Return the (X, Y) coordinate for the center point of the cell that contains the specified text.  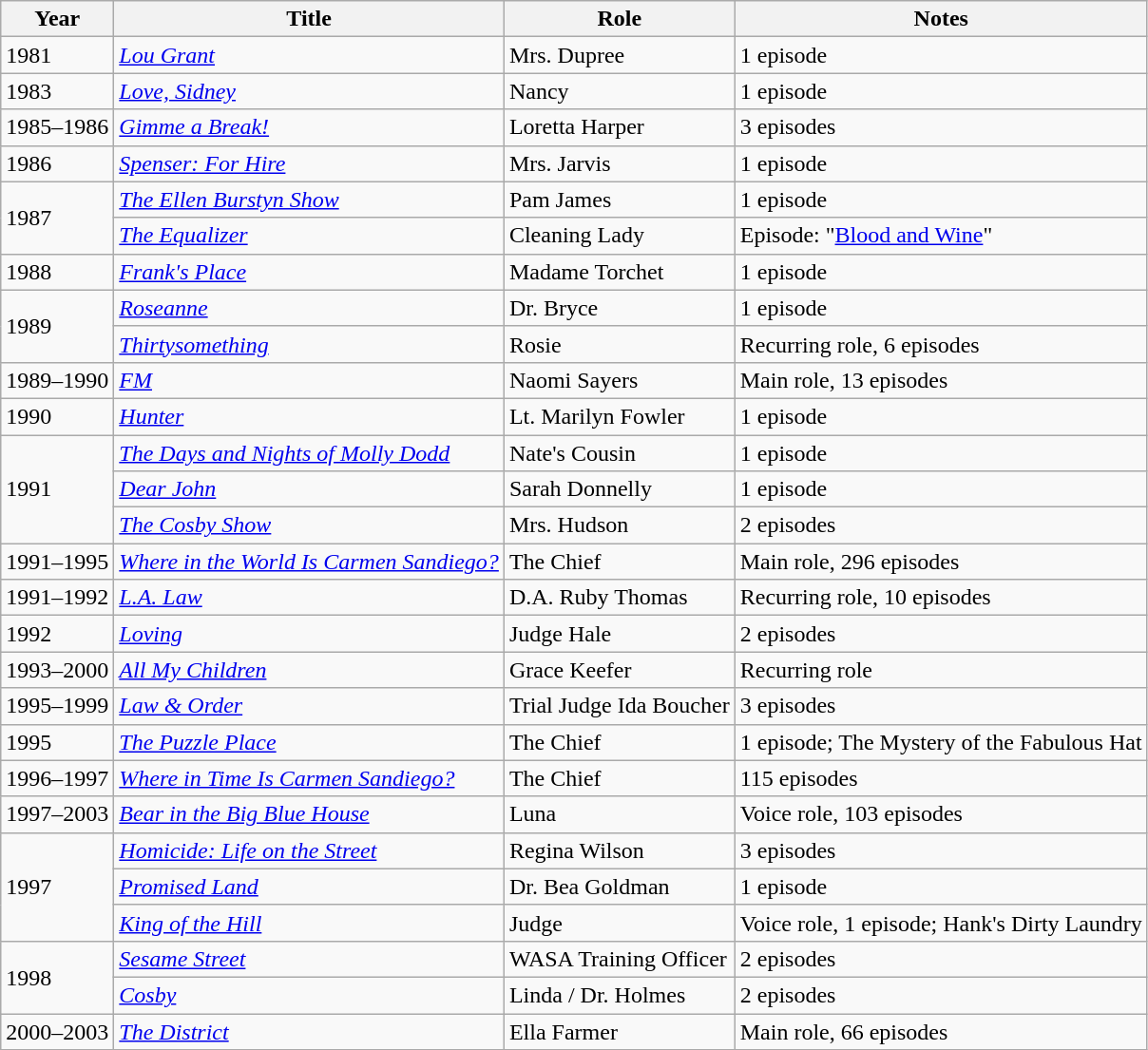
Mrs. Hudson (620, 525)
Promised Land (310, 887)
Lt. Marilyn Fowler (620, 416)
Where in Time Is Carmen Sandiego? (310, 778)
1991–1992 (57, 598)
1981 (57, 55)
Notes (941, 19)
Mrs. Dupree (620, 55)
Title (310, 19)
Dr. Bryce (620, 308)
Thirtysomething (310, 344)
1996–1997 (57, 778)
1987 (57, 218)
Regina Wilson (620, 850)
1988 (57, 272)
1998 (57, 977)
Nancy (620, 91)
Cleaning Lady (620, 236)
1989 (57, 326)
Pam James (620, 200)
Nate's Cousin (620, 453)
Dr. Bea Goldman (620, 887)
King of the Hill (310, 923)
Naomi Sayers (620, 380)
1990 (57, 416)
Main role, 13 episodes (941, 380)
Trial Judge Ida Boucher (620, 706)
Dear John (310, 489)
Sesame Street (310, 959)
All My Children (310, 670)
The Puzzle Place (310, 742)
Hunter (310, 416)
1991 (57, 489)
1983 (57, 91)
1997 (57, 887)
Voice role, 1 episode; Hank's Dirty Laundry (941, 923)
Grace Keefer (620, 670)
Lou Grant (310, 55)
115 episodes (941, 778)
Main role, 296 episodes (941, 562)
1986 (57, 163)
Rosie (620, 344)
Voice role, 103 episodes (941, 814)
Linda / Dr. Holmes (620, 995)
Spenser: For Hire (310, 163)
Loving (310, 634)
Love, Sidney (310, 91)
Judge Hale (620, 634)
Bear in the Big Blue House (310, 814)
FM (310, 380)
Loretta Harper (620, 127)
Madame Torchet (620, 272)
WASA Training Officer (620, 959)
L.A. Law (310, 598)
Judge (620, 923)
Main role, 66 episodes (941, 1031)
1997–2003 (57, 814)
Recurring role, 6 episodes (941, 344)
Law & Order (310, 706)
The District (310, 1031)
The Cosby Show (310, 525)
1992 (57, 634)
D.A. Ruby Thomas (620, 598)
Cosby (310, 995)
1985–1986 (57, 127)
Episode: "Blood and Wine" (941, 236)
Luna (620, 814)
1991–1995 (57, 562)
Recurring role, 10 episodes (941, 598)
2000–2003 (57, 1031)
Homicide: Life on the Street (310, 850)
Role (620, 19)
The Equalizer (310, 236)
Where in the World Is Carmen Sandiego? (310, 562)
Roseanne (310, 308)
Ella Farmer (620, 1031)
Mrs. Jarvis (620, 163)
1995–1999 (57, 706)
1995 (57, 742)
The Ellen Burstyn Show (310, 200)
1 episode; The Mystery of the Fabulous Hat (941, 742)
The Days and Nights of Molly Dodd (310, 453)
1989–1990 (57, 380)
1993–2000 (57, 670)
Gimme a Break! (310, 127)
Sarah Donnelly (620, 489)
Year (57, 19)
Recurring role (941, 670)
Frank's Place (310, 272)
